Find where the given text appears and provide that cell's center as [X, Y] coordinate. 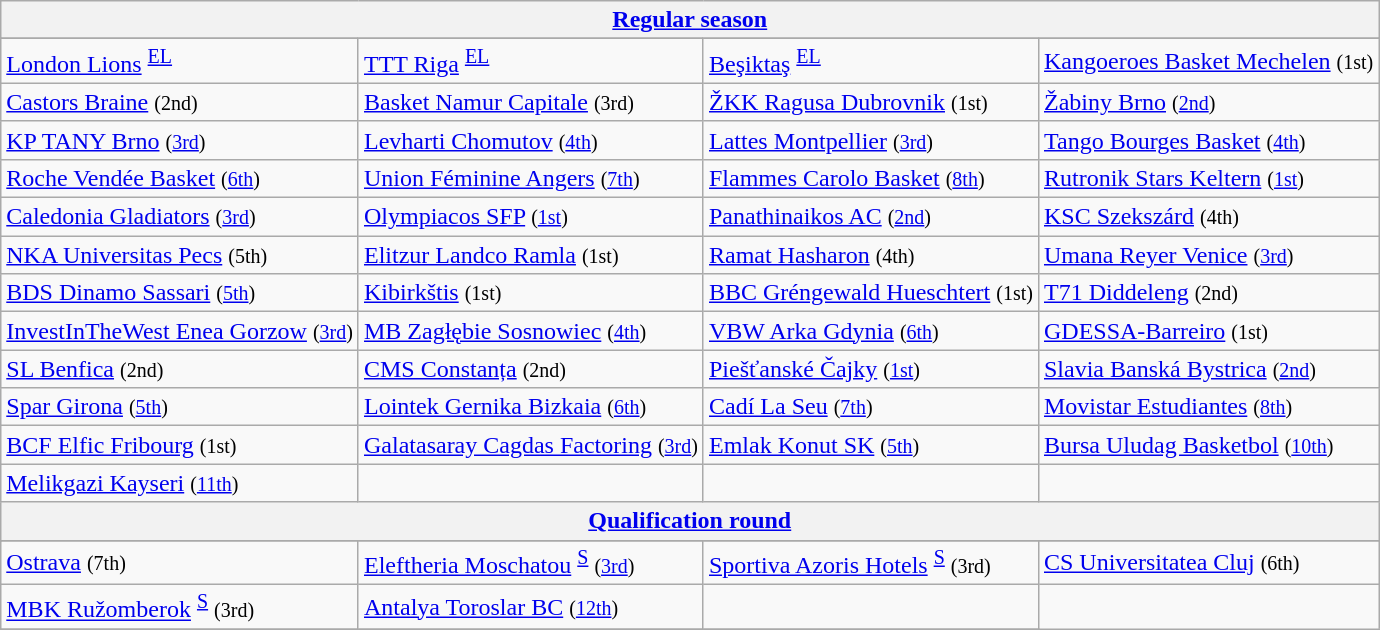
BCF Elfic Fribourg (1st) [180, 445]
NKA Universitas Pecs (5th) [180, 255]
Basket Namur Capitale (3rd) [530, 102]
Lattes Montpellier (3rd) [870, 140]
Kibirkštis (1st) [530, 293]
ŽKK Ragusa Dubrovnik (1st) [870, 102]
BBC Gréngewald Hueschtert (1st) [870, 293]
CMS Constanța (2nd) [530, 369]
Antalya Toroslar BC (12th) [530, 608]
CS Universitatea Cluj (6th) [1208, 562]
Roche Vendée Basket (6th) [180, 178]
Regular season [690, 20]
Tango Bourges Basket (4th) [1208, 140]
Ramat Hasharon (4th) [870, 255]
InvestInTheWest Enea Gorzow (3rd) [180, 331]
Olympiacos SFP (1st) [530, 217]
Kangoeroes Basket Mechelen (1st) [1208, 62]
Rutronik Stars Keltern (1st) [1208, 178]
Union Féminine Angers (7th) [530, 178]
Flammes Carolo Basket (8th) [870, 178]
MBK Ružomberok S (3rd) [180, 608]
MB Zagłębie Sosnowiec (4th) [530, 331]
Piešťanské Čajky (1st) [870, 369]
VBW Arka Gdynia (6th) [870, 331]
Levharti Chomutov (4th) [530, 140]
Elitzur Landco Ramla (1st) [530, 255]
SL Benfica (2nd) [180, 369]
Cadí La Seu (7th) [870, 407]
Melikgazi Kayseri (11th) [180, 483]
T71 Diddeleng (2nd) [1208, 293]
Movistar Estudiantes (8th) [1208, 407]
KP TANY Brno (3rd) [180, 140]
KSC Szekszárd (4th) [1208, 217]
Žabiny Brno (2nd) [1208, 102]
Galatasaray Cagdas Factoring (3rd) [530, 445]
Lointek Gernika Bizkaia (6th) [530, 407]
GDESSA-Barreiro (1st) [1208, 331]
Bursa Uludag Basketbol (10th) [1208, 445]
Beşiktaş EL [870, 62]
Qualification round [690, 521]
Sportiva Azoris Hotels S (3rd) [870, 562]
Spar Girona (5th) [180, 407]
Eleftheria Moschatou S (3rd) [530, 562]
Slavia Banská Bystrica (2nd) [1208, 369]
Panathinaikos AC (2nd) [870, 217]
TTT Riga EL [530, 62]
London Lions EL [180, 62]
Umana Reyer Venice (3rd) [1208, 255]
Ostrava (7th) [180, 562]
Caledonia Gladiators (3rd) [180, 217]
Castors Braine (2nd) [180, 102]
BDS Dinamo Sassari (5th) [180, 293]
Emlak Konut SK (5th) [870, 445]
